Scan for the cell matching the given text and deliver its (x, y) coordinate at center. 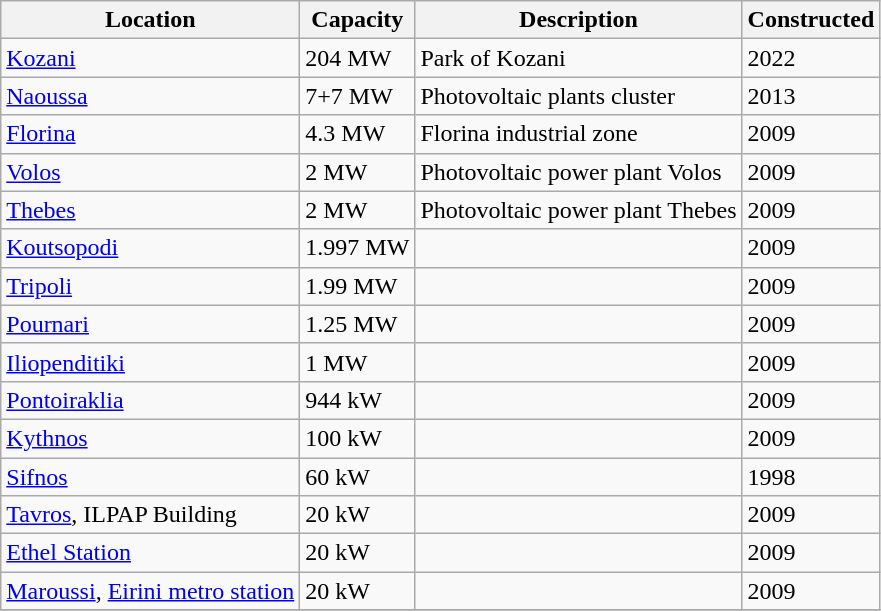
Naoussa (150, 96)
Florina industrial zone (578, 134)
Iliopenditiki (150, 362)
7+7 MW (358, 96)
Thebes (150, 210)
Kythnos (150, 438)
2013 (811, 96)
Maroussi, Eirini metro station (150, 591)
Sifnos (150, 477)
Park of Kozani (578, 58)
Pontoiraklia (150, 400)
Photovoltaic plants cluster (578, 96)
Description (578, 20)
1.99 MW (358, 286)
Volos (150, 172)
100 kW (358, 438)
Florina (150, 134)
Ethel Station (150, 553)
1 MW (358, 362)
944 kW (358, 400)
Tavros, ILPAP Building (150, 515)
Photovoltaic power plant Volos (578, 172)
1998 (811, 477)
Pournari (150, 324)
1.997 MW (358, 248)
1.25 MW (358, 324)
Photovoltaic power plant Thebes (578, 210)
2022 (811, 58)
Capacity (358, 20)
Location (150, 20)
Kozani (150, 58)
Constructed (811, 20)
4.3 MW (358, 134)
60 kW (358, 477)
Koutsopodi (150, 248)
204 MW (358, 58)
Tripoli (150, 286)
